Search for the cell housing the specified text and yield its (x, y) center coordinate. 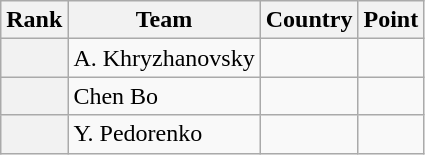
A. Khryzhanovsky (164, 58)
Y. Pedorenko (164, 134)
Point (391, 20)
Chen Bo (164, 96)
Rank (34, 20)
Team (164, 20)
Country (309, 20)
